Pinpoint the cell where the given text exists, returning its [x, y] midpoint coordinate. 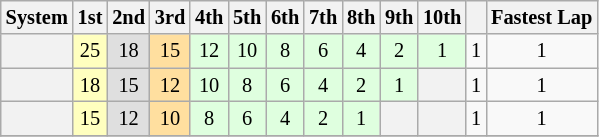
8th [361, 17]
2nd [128, 17]
Fastest Lap [542, 17]
7th [323, 17]
25 [90, 51]
6th [285, 17]
4th [209, 17]
System [37, 17]
10th [442, 17]
9th [399, 17]
1st [90, 17]
3rd [170, 17]
5th [247, 17]
